Identify which cell holds the provided text, then report its [X, Y] central coordinate. 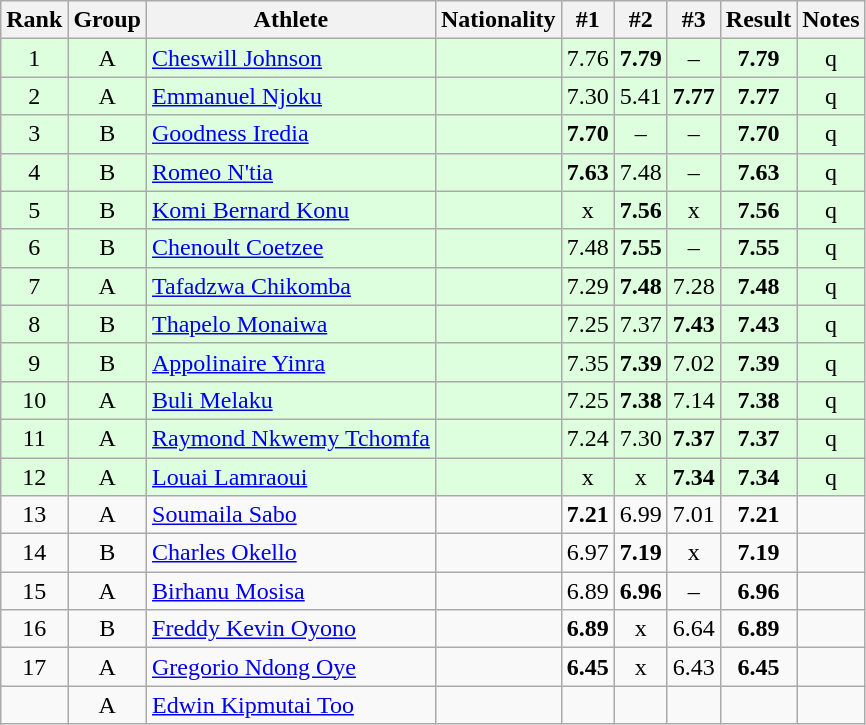
Athlete [292, 20]
Gregorio Ndong Oye [292, 667]
9 [34, 362]
Komi Bernard Konu [292, 210]
6.64 [694, 629]
13 [34, 515]
#2 [640, 20]
Tafadzwa Chikomba [292, 286]
14 [34, 553]
Edwin Kipmutai Too [292, 705]
#1 [588, 20]
Nationality [498, 20]
7.76 [588, 58]
Raymond Nkwemy Tchomfa [292, 438]
6.43 [694, 667]
15 [34, 591]
7 [34, 286]
Rank [34, 20]
Buli Melaku [292, 400]
6.97 [588, 553]
Notes [831, 20]
Louai Lamraoui [292, 477]
7.14 [694, 400]
Thapelo Monaiwa [292, 324]
Soumaila Sabo [292, 515]
6.99 [640, 515]
16 [34, 629]
Chenoult Coetzee [292, 248]
Group [108, 20]
Freddy Kevin Oyono [292, 629]
Goodness Iredia [292, 134]
Cheswill Johnson [292, 58]
3 [34, 134]
7.24 [588, 438]
10 [34, 400]
7.28 [694, 286]
17 [34, 667]
7.02 [694, 362]
8 [34, 324]
4 [34, 172]
6 [34, 248]
Birhanu Mosisa [292, 591]
7.35 [588, 362]
Romeo N'tia [292, 172]
7.29 [588, 286]
Emmanuel Njoku [292, 96]
2 [34, 96]
5 [34, 210]
Result [758, 20]
#3 [694, 20]
Charles Okello [292, 553]
Appolinaire Yinra [292, 362]
5.41 [640, 96]
12 [34, 477]
1 [34, 58]
7.01 [694, 515]
11 [34, 438]
